Output the [X, Y] coordinate of the center of the cell containing the given text.  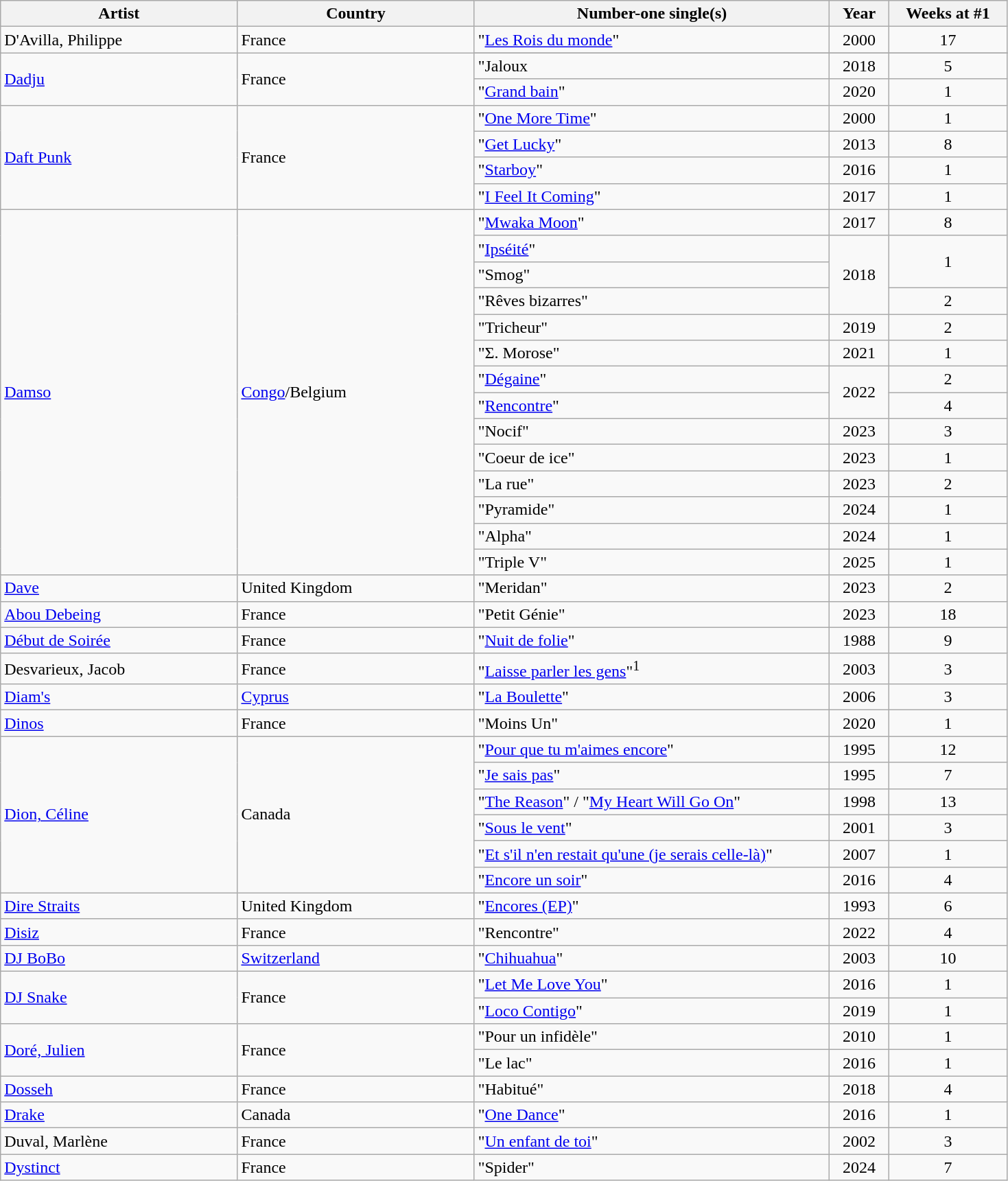
"I Feel It Coming" [652, 196]
2001 [859, 828]
Drake [119, 1115]
"Nocif" [652, 432]
"Nuit de folie" [652, 640]
5 [948, 66]
Dave [119, 588]
Dadju [119, 79]
"La Boulette" [652, 697]
Début de Soirée [119, 640]
"Triple V" [652, 562]
"Jaloux [652, 66]
"Encores (EP)" [652, 906]
Abou Debeing [119, 614]
6 [948, 906]
"Pour un infidèle" [652, 1037]
"Grand bain" [652, 92]
2010 [859, 1037]
Diam's [119, 697]
Desvarieux, Jacob [119, 668]
"Je sais pas" [652, 775]
2025 [859, 562]
Dosseh [119, 1089]
13 [948, 802]
Dion, Céline [119, 815]
Dinos [119, 723]
"La rue" [652, 484]
"Coeur de ice" [652, 458]
"One Dance" [652, 1115]
12 [948, 749]
Damso [119, 393]
DJ BoBo [119, 958]
Switzerland [355, 958]
"Le lac" [652, 1063]
2007 [859, 854]
D'Avilla, Philippe [119, 40]
"Laisse parler les gens"1 [652, 668]
18 [948, 614]
2013 [859, 144]
"Chihuahua" [652, 958]
"Smog" [652, 274]
10 [948, 958]
"Tricheur" [652, 327]
"Starboy" [652, 170]
Duval, Marlène [119, 1141]
Doré, Julien [119, 1050]
"Get Lucky" [652, 144]
"Habitué" [652, 1089]
Country [355, 14]
"Rêves bizarres" [652, 301]
2002 [859, 1141]
Year [859, 14]
1988 [859, 640]
"The Reason" / "My Heart Will Go On" [652, 802]
17 [948, 40]
"Let Me Love You" [652, 985]
"Un enfant de toi" [652, 1141]
Artist [119, 14]
"Encore un soir" [652, 880]
2006 [859, 697]
"Pyramide" [652, 510]
Weeks at #1 [948, 14]
"Loco Contigo" [652, 1011]
2021 [859, 353]
"Et s'il n'en restait qu'une (je serais celle-là)" [652, 854]
"One More Time" [652, 118]
"Dégaine" [652, 379]
Dire Straits [119, 906]
"Mwaka Moon" [652, 222]
"Σ. Morose" [652, 353]
"Spider" [652, 1167]
DJ Snake [119, 998]
"Les Rois du monde" [652, 40]
"Ipséité" [652, 248]
Congo/Belgium [355, 393]
Dystinct [119, 1167]
"Petit Génie" [652, 614]
Disiz [119, 932]
Daft Punk [119, 157]
1998 [859, 802]
"Pour que tu m'aimes encore" [652, 749]
9 [948, 640]
Number-one single(s) [652, 14]
"Meridan" [652, 588]
"Alpha" [652, 536]
Cyprus [355, 697]
"Moins Un" [652, 723]
"Sous le vent" [652, 828]
1993 [859, 906]
